Find where the given text appears and provide that cell's center as (X, Y) coordinate. 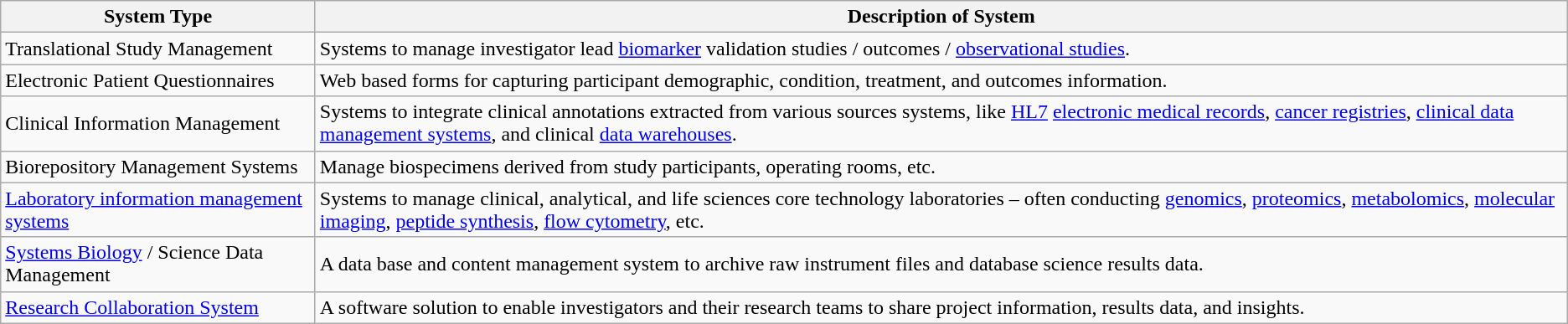
Systems to manage investigator lead biomarker validation studies / outcomes / observational studies. (941, 49)
Biorepository Management Systems (158, 167)
Clinical Information Management (158, 124)
System Type (158, 17)
Research Collaboration System (158, 307)
Systems Biology / Science Data Management (158, 265)
Electronic Patient Questionnaires (158, 80)
A software solution to enable investigators and their research teams to share project information, results data, and insights. (941, 307)
Description of System (941, 17)
Manage biospecimens derived from study participants, operating rooms, etc. (941, 167)
Translational Study Management (158, 49)
A data base and content management system to archive raw instrument files and database science results data. (941, 265)
Laboratory information management systems (158, 209)
Web based forms for capturing participant demographic, condition, treatment, and outcomes information. (941, 80)
